Return the [x, y] coordinate for the center point of the cell that contains the specified text.  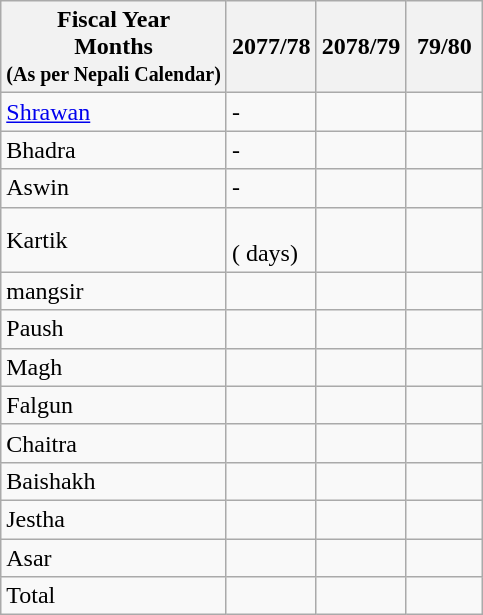
Falgun [114, 405]
Jestha [114, 519]
Shrawan [114, 112]
Magh [114, 367]
( days) [271, 240]
2077/78 [271, 47]
Kartik [114, 240]
Baishakh [114, 481]
Chaitra [114, 443]
Asar [114, 557]
2078/79 [361, 47]
Paush [114, 329]
Fiscal YearMonths (As per Nepali Calendar) [114, 47]
79/80 [444, 47]
Bhadra [114, 150]
mangsir [114, 291]
Total [114, 596]
Aswin [114, 188]
